Search for the cell housing the specified text and yield its (x, y) center coordinate. 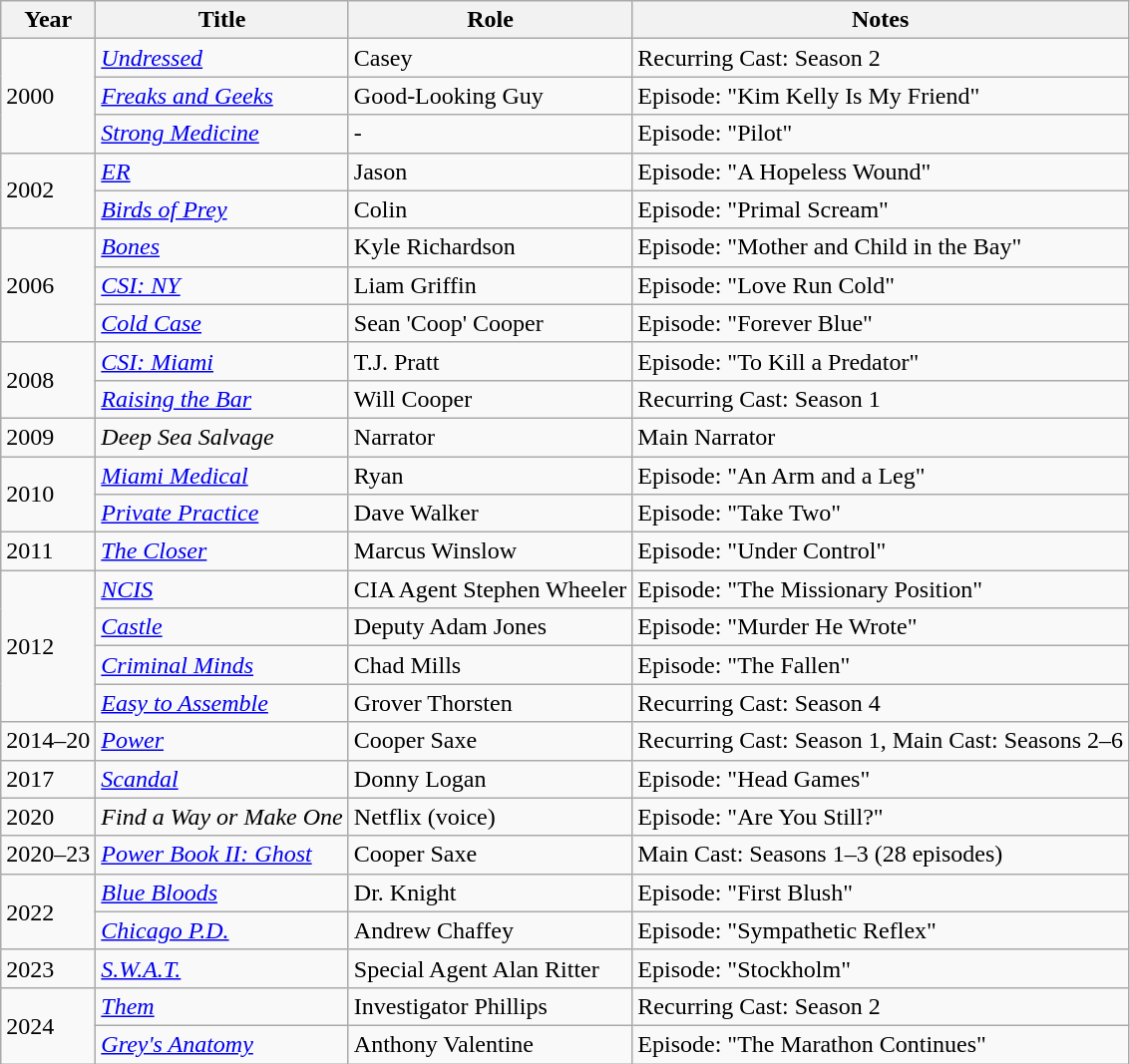
Marcus Winslow (491, 551)
2020–23 (48, 855)
Jason (491, 172)
Episode: "Head Games" (881, 779)
Cold Case (221, 323)
Will Cooper (491, 399)
Episode: "The Missionary Position" (881, 589)
Episode: "Forever Blue" (881, 323)
Blue Bloods (221, 892)
Miami Medical (221, 476)
Notes (881, 20)
Netflix (voice) (491, 817)
Power Book II: Ghost (221, 855)
2012 (48, 646)
Main Narrator (881, 437)
Kyle Richardson (491, 247)
Power (221, 741)
Grover Thorsten (491, 703)
Episode: "The Fallen" (881, 665)
Chad Mills (491, 665)
Episode: "Sympathetic Reflex" (881, 930)
Recurring Cast: Season 1 (881, 399)
Recurring Cast: Season 4 (881, 703)
Raising the Bar (221, 399)
Role (491, 20)
T.J. Pratt (491, 361)
Investigator Phillips (491, 1006)
Episode: "Mother and Child in the Bay" (881, 247)
S.W.A.T. (221, 968)
Undressed (221, 58)
Grey's Anatomy (221, 1044)
Episode: "Are You Still?" (881, 817)
2017 (48, 779)
2020 (48, 817)
Strong Medicine (221, 134)
Episode: "Under Control" (881, 551)
CSI: NY (221, 285)
Castle (221, 627)
Episode: "A Hopeless Wound" (881, 172)
Episode: "The Marathon Continues" (881, 1044)
Special Agent Alan Ritter (491, 968)
2023 (48, 968)
Andrew Chaffey (491, 930)
CIA Agent Stephen Wheeler (491, 589)
CSI: Miami (221, 361)
Recurring Cast: Season 1, Main Cast: Seasons 2–6 (881, 741)
Episode: "An Arm and a Leg" (881, 476)
Private Practice (221, 514)
Deep Sea Salvage (221, 437)
Criminal Minds (221, 665)
Donny Logan (491, 779)
Episode: "Kim Kelly Is My Friend" (881, 96)
2014–20 (48, 741)
2000 (48, 96)
Chicago P.D. (221, 930)
Liam Griffin (491, 285)
Sean 'Coop' Cooper (491, 323)
2008 (48, 380)
Episode: "To Kill a Predator" (881, 361)
Casey (491, 58)
2010 (48, 495)
2011 (48, 551)
2002 (48, 190)
Bones (221, 247)
Ryan (491, 476)
Main Cast: Seasons 1–3 (28 episodes) (881, 855)
The Closer (221, 551)
2006 (48, 285)
Narrator (491, 437)
2024 (48, 1025)
Scandal (221, 779)
Episode: "Murder He Wrote" (881, 627)
Episode: "First Blush" (881, 892)
Year (48, 20)
Easy to Assemble (221, 703)
Title (221, 20)
Freaks and Geeks (221, 96)
Colin (491, 209)
Good-Looking Guy (491, 96)
Deputy Adam Jones (491, 627)
Them (221, 1006)
Episode: "Pilot" (881, 134)
NCIS (221, 589)
Episode: "Primal Scream" (881, 209)
Episode: "Love Run Cold" (881, 285)
Dave Walker (491, 514)
Episode: "Take Two" (881, 514)
2009 (48, 437)
Birds of Prey (221, 209)
Dr. Knight (491, 892)
- (491, 134)
Anthony Valentine (491, 1044)
Episode: "Stockholm" (881, 968)
Find a Way or Make One (221, 817)
2022 (48, 911)
ER (221, 172)
